Output the (X, Y) coordinate of the center of the cell containing the given text.  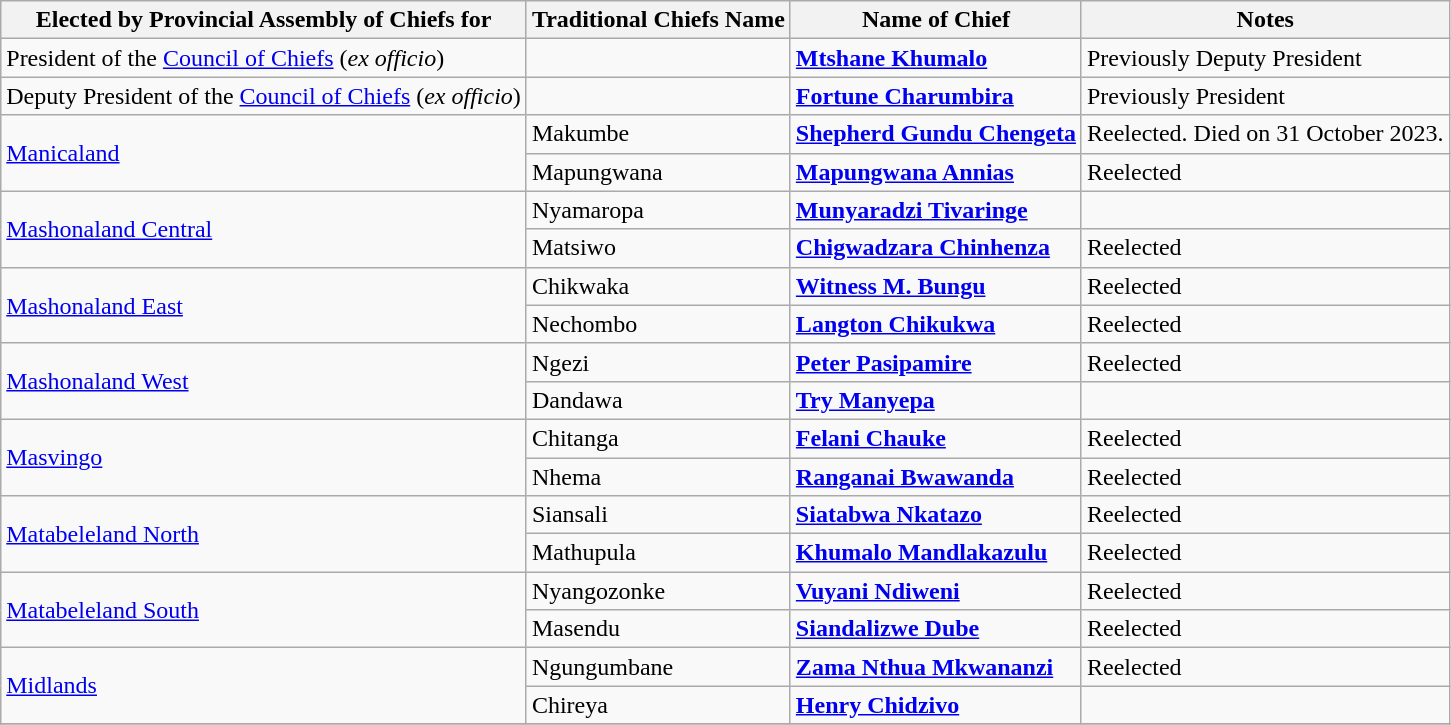
Zama Nthua Mkwananzi (936, 667)
Reelected. Died on 31 October 2023. (1265, 134)
Manicaland (264, 153)
Matsiwo (658, 248)
Khumalo Mandlakazulu (936, 553)
Chigwadzara Chinhenza (936, 248)
Masvingo (264, 457)
Mashonaland Central (264, 229)
Chitanga (658, 438)
Notes (1265, 20)
Traditional Chiefs Name (658, 20)
Munyaradzi Tivaringe (936, 210)
Mashonaland East (264, 305)
Fortune Charumbira (936, 96)
Makumbe (658, 134)
Siatabwa Nkatazo (936, 515)
Ngungumbane (658, 667)
Henry Chidzivo (936, 705)
Previously Deputy President (1265, 58)
Previously President (1265, 96)
Vuyani Ndiweni (936, 591)
Mathupula (658, 553)
Nechombo (658, 324)
Dandawa (658, 400)
Ranganai Bwawanda (936, 477)
Langton Chikukwa (936, 324)
Matabeleland North (264, 534)
Mapungwana (658, 172)
Name of Chief (936, 20)
Shepherd Gundu Chengeta (936, 134)
Masendu (658, 629)
Chikwaka (658, 286)
Nhema (658, 477)
Deputy President of the Council of Chiefs (ex officio) (264, 96)
Nyamaropa (658, 210)
Siansali (658, 515)
Mapungwana Annias (936, 172)
Elected by Provincial Assembly of Chiefs for (264, 20)
Chireya (658, 705)
Matabeleland South (264, 610)
Peter Pasipamire (936, 362)
Nyangozonke (658, 591)
Mashonaland West (264, 381)
Felani Chauke (936, 438)
Mtshane Khumalo (936, 58)
Siandalizwe Dube (936, 629)
Ngezi (658, 362)
Witness M. Bungu (936, 286)
President of the Council of Chiefs (ex officio) (264, 58)
Try Manyepa (936, 400)
Midlands (264, 686)
